Return the [x, y] coordinate for the center point of the cell that contains the specified text.  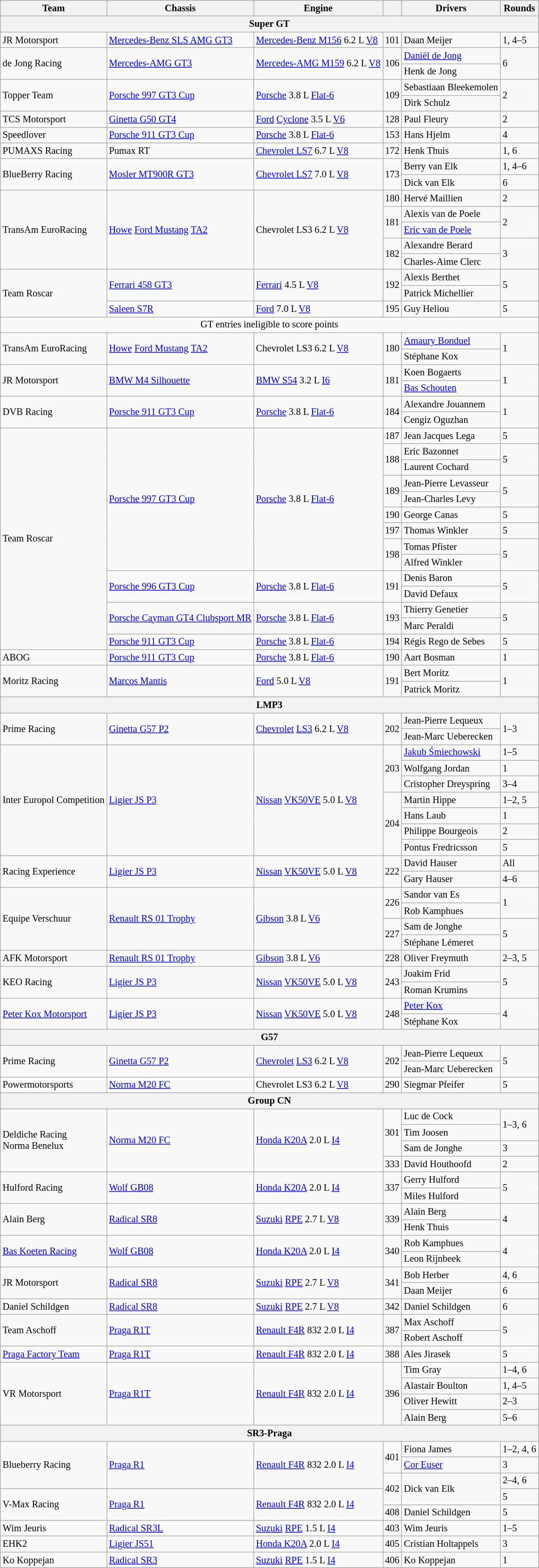
301 [392, 1132]
402 [392, 1488]
4–6 [520, 879]
Philippe Bourgeois [451, 831]
Chassis [180, 8]
Praga Factory Team [54, 1354]
222 [392, 871]
Equipe Verschuur [54, 918]
Bas Koeten Racing [54, 1251]
Tim Joosen [451, 1132]
Bert Moritz [451, 673]
184 [392, 412]
Gerry Hulford [451, 1180]
195 [392, 309]
Hulford Racing [54, 1187]
Topper Team [54, 95]
Team [54, 8]
Sandor van Es [451, 895]
Wolfgang Jordan [451, 768]
342 [392, 1306]
KEO Racing [54, 981]
228 [392, 958]
Ferrari 4.5 L V8 [318, 285]
Marcos Mantis [180, 681]
Deldiche Racing Norma Benelux [54, 1140]
Blueberry Racing [54, 1465]
Martin Hippe [451, 800]
194 [392, 642]
Koen Bogaerts [451, 372]
Amaury Bonduel [451, 341]
243 [392, 981]
192 [392, 285]
Saleen S7R [180, 309]
248 [392, 1013]
Mosler MT900R GT3 [180, 174]
204 [392, 823]
Paul Fleury [451, 119]
Racing Experience [54, 871]
Alexis Berthet [451, 277]
189 [392, 491]
Porsche Cayman GT4 Clubsport MR [180, 617]
Ales Jirasek [451, 1354]
Siegmar Pfeifer [451, 1085]
Charles-Aime Clerc [451, 262]
Ferrari 458 GT3 [180, 285]
Peter Kox Motorsport [54, 1013]
Thomas Winkler [451, 531]
Speedlover [54, 135]
LMP3 [269, 705]
405 [392, 1544]
V-Max Racing [54, 1504]
Guy Heliou [451, 309]
All [520, 863]
106 [392, 63]
David Houthoofd [451, 1164]
Hervé Maillien [451, 198]
Daniël de Jong [451, 56]
Henk de Jong [451, 72]
Alexis van de Poele [451, 214]
Bas Schouten [451, 388]
Joakim Frid [451, 974]
Jakub Śmiechowski [451, 752]
1–3, 6 [520, 1124]
339 [392, 1219]
Luc de Cock [451, 1116]
290 [392, 1085]
Ford 7.0 L V8 [318, 309]
Oliver Freymuth [451, 958]
Eric Bazonnet [451, 452]
Patrick Moritz [451, 689]
Thierry Genetier [451, 610]
Sebastiaan Bleekemolen [451, 88]
BMW M4 Silhouette [180, 380]
Patrick Michellier [451, 293]
226 [392, 902]
403 [392, 1528]
Ford Cyclone 3.5 L V6 [318, 119]
VR Motorsport [54, 1393]
Engine [318, 8]
Tim Gray [451, 1370]
173 [392, 174]
4, 6 [520, 1275]
2–3, 5 [520, 958]
G57 [269, 1037]
Dirk Schulz [451, 103]
198 [392, 554]
Roman Krumins [451, 990]
172 [392, 151]
Mercedes-AMG M159 6.2 L V8 [318, 63]
Chevrolet LS7 7.0 L V8 [318, 174]
Régis Rego de Sebes [451, 642]
Oliver Hewitt [451, 1401]
Ford 5.0 L V8 [318, 681]
197 [392, 531]
182 [392, 253]
George Canas [451, 515]
Cor Euser [451, 1465]
101 [392, 40]
PUMAXS Racing [54, 151]
2–3 [520, 1401]
Jean-Pierre Levasseur [451, 483]
Super GT [269, 24]
Leon Rijnbeek [451, 1259]
408 [392, 1512]
Jean Jacques Lega [451, 436]
1–4, 6 [520, 1370]
Pontus Fredricsson [451, 847]
1–2, 5 [520, 800]
193 [392, 617]
1–3 [520, 728]
Rounds [520, 8]
Cengiz Oguzhan [451, 420]
Aart Bosman [451, 657]
Denis Baron [451, 578]
TCS Motorsport [54, 119]
SR3-Praga [269, 1433]
396 [392, 1393]
Hans Laub [451, 816]
2–4, 6 [520, 1480]
Marc Peraldi [451, 626]
Gary Hauser [451, 879]
Laurent Cochard [451, 467]
Miles Hulford [451, 1196]
Tomas Pfister [451, 547]
Bob Herber [451, 1275]
Powermotorsports [54, 1085]
BlueBerry Racing [54, 174]
David Hauser [451, 863]
AFK Motorsport [54, 958]
Mercedes-AMG GT3 [180, 63]
Cristopher Dreyspring [451, 784]
153 [392, 135]
Group CN [269, 1101]
337 [392, 1187]
109 [392, 95]
Max Aschoff [451, 1322]
406 [392, 1560]
David Defaux [451, 594]
Cristian Holtappels [451, 1544]
187 [392, 436]
Radical SR3L [180, 1528]
Alexandre Jouannem [451, 404]
Ginetta G50 GT4 [180, 119]
Alfred Winkler [451, 562]
1–2, 4, 6 [520, 1449]
128 [392, 119]
188 [392, 459]
Fiona James [451, 1449]
1, 6 [520, 151]
3–4 [520, 784]
341 [392, 1282]
388 [392, 1354]
Mercedes-Benz M156 6.2 L V8 [318, 40]
1, 4–6 [520, 167]
Eric van de Poele [451, 230]
DVB Racing [54, 412]
BMW S54 3.2 L I6 [318, 380]
401 [392, 1457]
Stéphane Lémeret [451, 942]
Alastair Boulton [451, 1385]
340 [392, 1251]
GT entries ineligible to score points [269, 325]
387 [392, 1330]
Inter Europol Competition [54, 800]
Jean-Charles Levy [451, 499]
Hans Hjelm [451, 135]
Robert Aschoff [451, 1338]
Ligier JS51 [180, 1544]
5–6 [520, 1417]
Radical SR3 [180, 1560]
Drivers [451, 8]
ABOG [54, 657]
Porsche 996 GT3 Cup [180, 586]
227 [392, 934]
Moritz Racing [54, 681]
EHK2 [54, 1544]
Berry van Elk [451, 167]
Team Aschoff [54, 1330]
Peter Kox [451, 1006]
Chevrolet LS7 6.7 L V8 [318, 151]
333 [392, 1164]
203 [392, 768]
Mercedes-Benz SLS AMG GT3 [180, 40]
Pumax RT [180, 151]
de Jong Racing [54, 63]
Alexandre Berard [451, 246]
